Capture the cell that displays the provided text and extract its [X, Y] central coordinate. 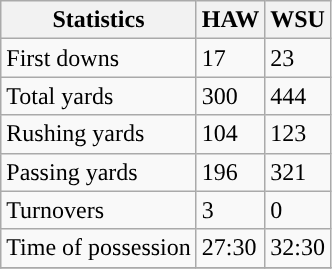
300 [230, 96]
123 [298, 134]
Statistics [99, 20]
Passing yards [99, 172]
First downs [99, 58]
Total yards [99, 96]
321 [298, 172]
27:30 [230, 248]
444 [298, 96]
HAW [230, 20]
Time of possession [99, 248]
17 [230, 58]
196 [230, 172]
Turnovers [99, 210]
104 [230, 134]
3 [230, 210]
32:30 [298, 248]
0 [298, 210]
WSU [298, 20]
23 [298, 58]
Rushing yards [99, 134]
